Return (x, y) of the center of cell containing provided text 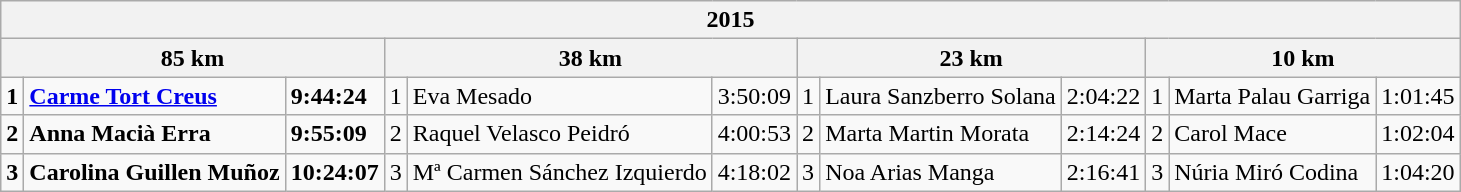
2:04:22 (1103, 96)
9:44:24 (334, 96)
Raquel Velasco Peidró (560, 134)
2015 (730, 20)
4:00:53 (754, 134)
Carol Mace (1272, 134)
Carme Tort Creus (154, 96)
38 km (590, 58)
23 km (972, 58)
Eva Mesado (560, 96)
Mª Carmen Sánchez Izquierdo (560, 172)
3:50:09 (754, 96)
10:24:07 (334, 172)
1:02:04 (1418, 134)
9:55:09 (334, 134)
1:01:45 (1418, 96)
2:16:41 (1103, 172)
Marta Martin Morata (941, 134)
85 km (192, 58)
Carolina Guillen Muñoz (154, 172)
Anna Macià Erra (154, 134)
2:14:24 (1103, 134)
4:18:02 (754, 172)
1:04:20 (1418, 172)
10 km (1303, 58)
Marta Palau Garriga (1272, 96)
Laura Sanzberro Solana (941, 96)
Noa Arias Manga (941, 172)
Núria Miró Codina (1272, 172)
